Scan for the cell matching the given text and deliver its (x, y) coordinate at center. 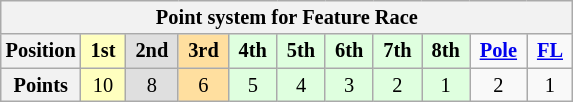
4 (301, 85)
6 (203, 85)
Pole (498, 51)
8th (446, 51)
5th (301, 51)
FL (550, 51)
6th (349, 51)
3rd (203, 51)
7th (397, 51)
3 (349, 85)
2nd (152, 51)
10 (104, 85)
Point system for Feature Race (287, 17)
4th (253, 51)
Points (41, 85)
Position (41, 51)
1st (104, 51)
8 (152, 85)
5 (253, 85)
